Identify which cell holds the provided text, then report its (x, y) central coordinate. 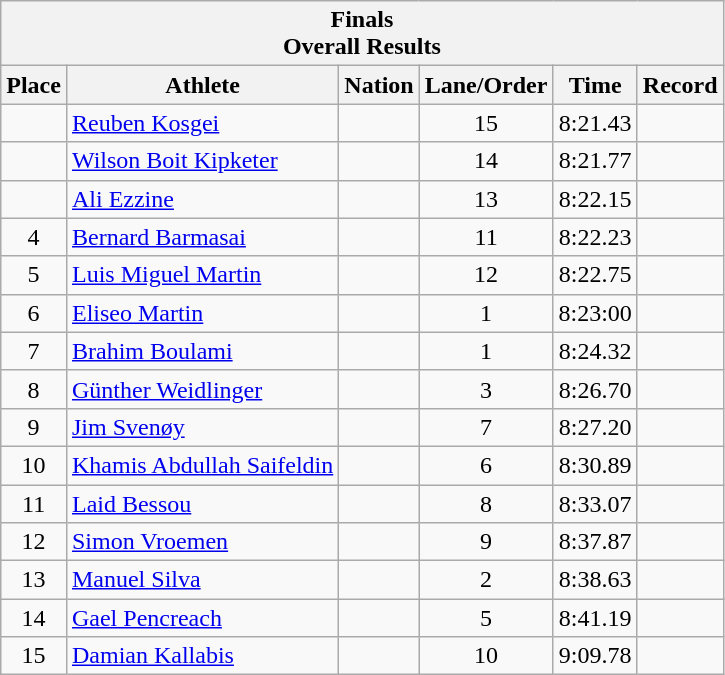
Record (680, 85)
8:37.87 (595, 542)
8:24.32 (595, 351)
Simon Vroemen (202, 542)
8:27.20 (595, 427)
4 (34, 237)
8:21.43 (595, 123)
Brahim Boulami (202, 351)
8:38.63 (595, 580)
8:26.70 (595, 389)
8:30.89 (595, 465)
Günther Weidlinger (202, 389)
8:33.07 (595, 503)
3 (486, 389)
8:22.23 (595, 237)
Damian Kallabis (202, 656)
Gael Pencreach (202, 618)
Lane/Order (486, 85)
8:22.15 (595, 199)
2 (486, 580)
Eliseo Martin (202, 313)
Khamis Abdullah Saifeldin (202, 465)
Laid Bessou (202, 503)
8:41.19 (595, 618)
Bernard Barmasai (202, 237)
8:23:00 (595, 313)
Reuben Kosgei (202, 123)
Luis Miguel Martin (202, 275)
Wilson Boit Kipketer (202, 161)
Place (34, 85)
Finals Overall Results (362, 34)
Ali Ezzine (202, 199)
Time (595, 85)
Manuel Silva (202, 580)
8:21.77 (595, 161)
9:09.78 (595, 656)
Nation (379, 85)
Athlete (202, 85)
8:22.75 (595, 275)
Jim Svenøy (202, 427)
